Return the (x, y) coordinate for the center point of the cell that contains the specified text.  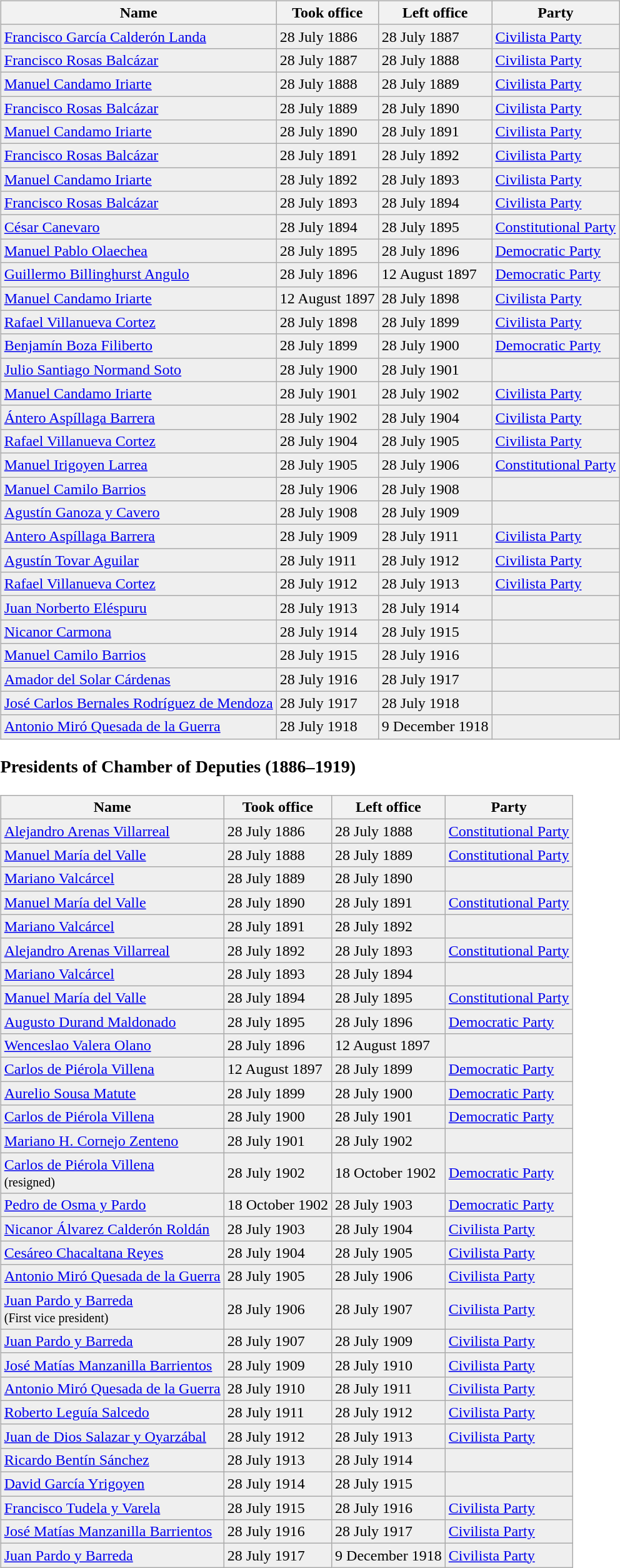
César Canevaro (139, 227)
Mariano H. Cornejo Zenteno (112, 1141)
Juan Pardo y Barreda(First vice president) (112, 1308)
Amador del Solar Cárdenas (139, 679)
Antero Aspíllaga Barrera (139, 537)
Nicanor Carmona (139, 632)
Pedro de Osma y Pardo (112, 1205)
Roberto Leguía Salcedo (112, 1412)
Agustín Tovar Aguilar (139, 560)
Agustín Ganoza y Cavero (139, 513)
Aurelio Sousa Matute (112, 1093)
Julio Santiago Normand Soto (139, 370)
Ántero Aspíllaga Barrera (139, 417)
Nicanor Álvarez Calderón Roldán (112, 1229)
José Carlos Bernales Rodríguez de Mendoza (139, 703)
Juan de Dios Salazar y Oyarzábal (112, 1436)
Manuel Pablo Olaechea (139, 251)
Manuel Irigoyen Larrea (139, 465)
Francisco García Calderón Landa (139, 36)
Guillermo Billinghurst Angulo (139, 275)
Ricardo Bentín Sánchez (112, 1460)
Wenceslao Valera Olano (112, 1045)
Benjamín Boza Filiberto (139, 346)
Carlos de Piérola Villena(resigned) (112, 1173)
Juan Norberto Eléspuru (139, 608)
Cesáreo Chacaltana Reyes (112, 1253)
Augusto Durand Maldonado (112, 1021)
David García Yrigoyen (112, 1484)
Francisco Tudela y Varela (112, 1508)
